From the cell containing the given text, extract its center point as [x, y] coordinate. 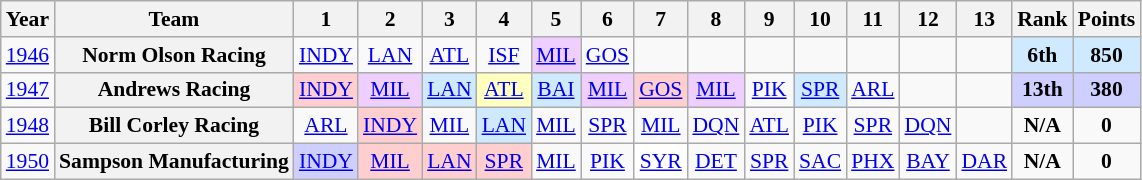
13th [1042, 90]
13 [984, 19]
Sampson Manufacturing [174, 162]
Norm Olson Racing [174, 55]
1 [326, 19]
SYR [660, 162]
9 [769, 19]
8 [716, 19]
3 [449, 19]
Bill Corley Racing [174, 126]
6 [608, 19]
10 [820, 19]
2 [390, 19]
Team [174, 19]
DAR [984, 162]
SAC [820, 162]
ISF [504, 55]
6th [1042, 55]
1946 [28, 55]
380 [1107, 90]
Year [28, 19]
1950 [28, 162]
BAI [556, 90]
5 [556, 19]
7 [660, 19]
1948 [28, 126]
Rank [1042, 19]
BAY [928, 162]
Andrews Racing [174, 90]
4 [504, 19]
850 [1107, 55]
Points [1107, 19]
11 [872, 19]
PHX [872, 162]
DET [716, 162]
12 [928, 19]
1947 [28, 90]
